For the text-containing cell, return its midpoint in (X, Y) coordinate format. 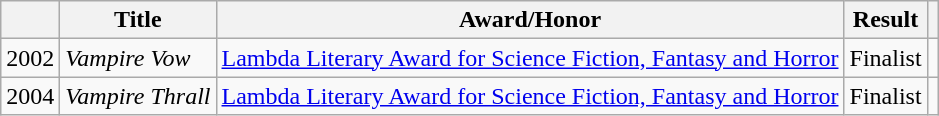
Award/Honor (530, 20)
Vampire Vow (138, 58)
2004 (30, 96)
Title (138, 20)
Vampire Thrall (138, 96)
2002 (30, 58)
Result (886, 20)
